Provide the (x, y) coordinate of the cell's center where the given text is located.  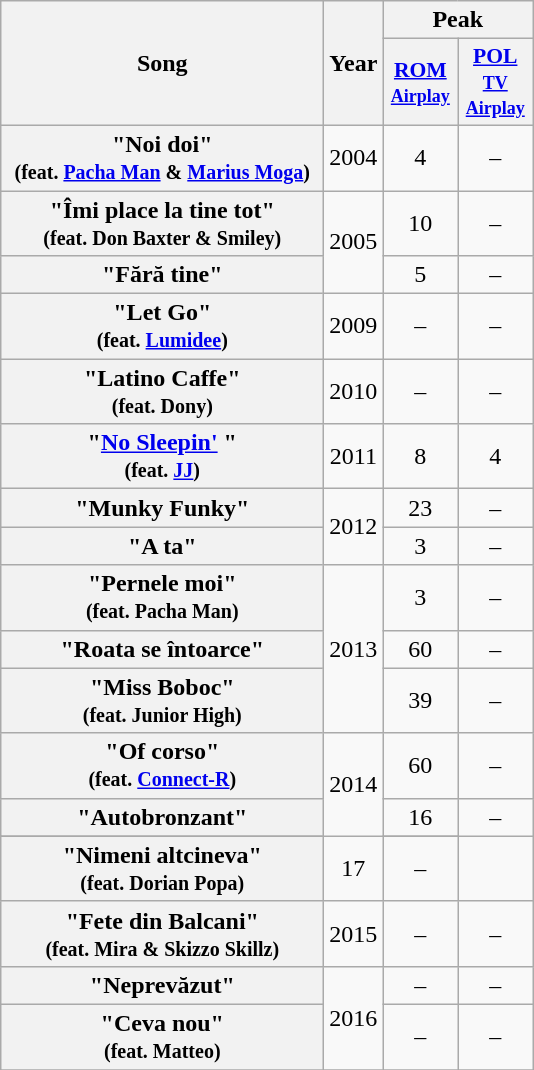
8 (420, 456)
2009 (354, 326)
"Fete din Balcani" (feat. Mira & Skizzo Skillz) (162, 934)
2004 (354, 158)
"Roata se întoarce" (162, 649)
POL TV Airplay (496, 82)
"Ceva nou" (feat. Matteo) (162, 1036)
5 (420, 275)
2005 (354, 242)
"Latino Caffe" (feat. Dony) (162, 392)
2014 (354, 784)
"Noi doi" (feat. Pacha Man & Marius Moga) (162, 158)
2013 (354, 649)
2015 (354, 934)
"Of corso" (feat. Connect-R) (162, 766)
"Miss Boboc" (feat. Junior High) (162, 700)
Peak (458, 20)
"Pernele moi" (feat. Pacha Man) (162, 598)
"No Sleepin' " (feat. JJ) (162, 456)
Year (354, 64)
"Îmi place la tine tot" (feat. Don Baxter & Smiley) (162, 222)
ROM Airplay (420, 82)
23 (420, 508)
"Autobronzant" (162, 817)
2016 (354, 1018)
10 (420, 222)
Song (162, 64)
"A ta" (162, 546)
"Fără tine" (162, 275)
"Let Go" (feat. Lumidee) (162, 326)
16 (420, 817)
"Munky Funky" (162, 508)
2012 (354, 527)
2011 (354, 456)
2010 (354, 392)
"Nimeni altcineva" (feat. Dorian Popa) (162, 868)
39 (420, 700)
17 (354, 868)
"Neprevăzut" (162, 985)
